Extract the [x, y] coordinate from the center of the cell holding the provided text.  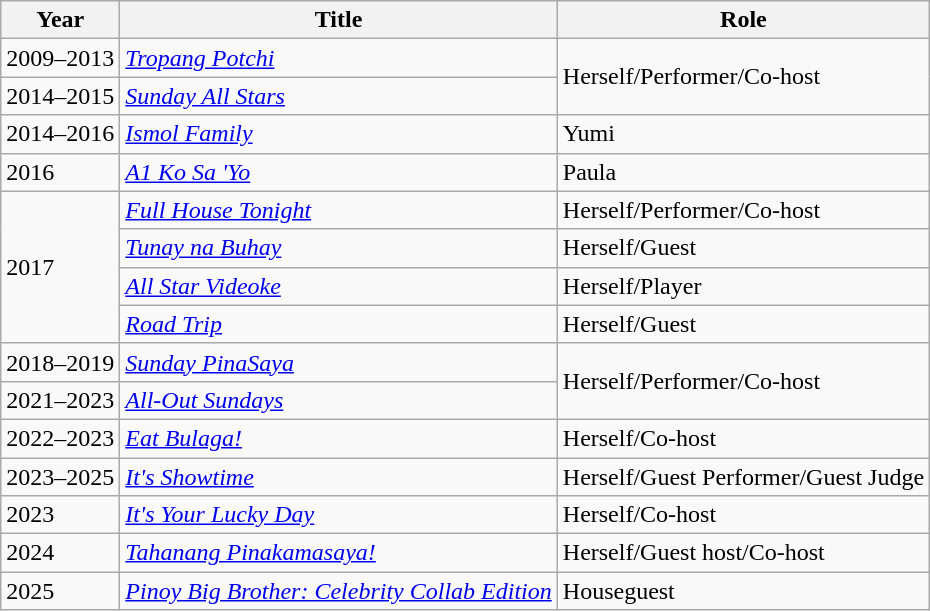
Herself/Guest Performer/Guest Judge [743, 477]
Eat Bulaga! [338, 438]
All Star Videoke [338, 286]
Tunay na Buhay [338, 248]
Herself/Player [743, 286]
Tahanang Pinakamasaya! [338, 553]
Full House Tonight [338, 210]
2025 [60, 591]
Ismol Family [338, 134]
2014–2015 [60, 96]
Tropang Potchi [338, 58]
Sunday PinaSaya [338, 362]
2017 [60, 267]
2018–2019 [60, 362]
Yumi [743, 134]
2024 [60, 553]
Pinoy Big Brother: Celebrity Collab Edition [338, 591]
Sunday All Stars [338, 96]
Road Trip [338, 324]
Role [743, 20]
Year [60, 20]
A1 Ko Sa 'Yo [338, 172]
2021–2023 [60, 400]
Herself/Guest host/Co-host [743, 553]
All-Out Sundays [338, 400]
Title [338, 20]
Paula [743, 172]
Houseguest [743, 591]
It's Showtime [338, 477]
2009–2013 [60, 58]
2022–2023 [60, 438]
2016 [60, 172]
It's Your Lucky Day [338, 515]
2014–2016 [60, 134]
2023 [60, 515]
2023–2025 [60, 477]
